Determine the [x, y] coordinate at the center of the cell enclosing the given text.  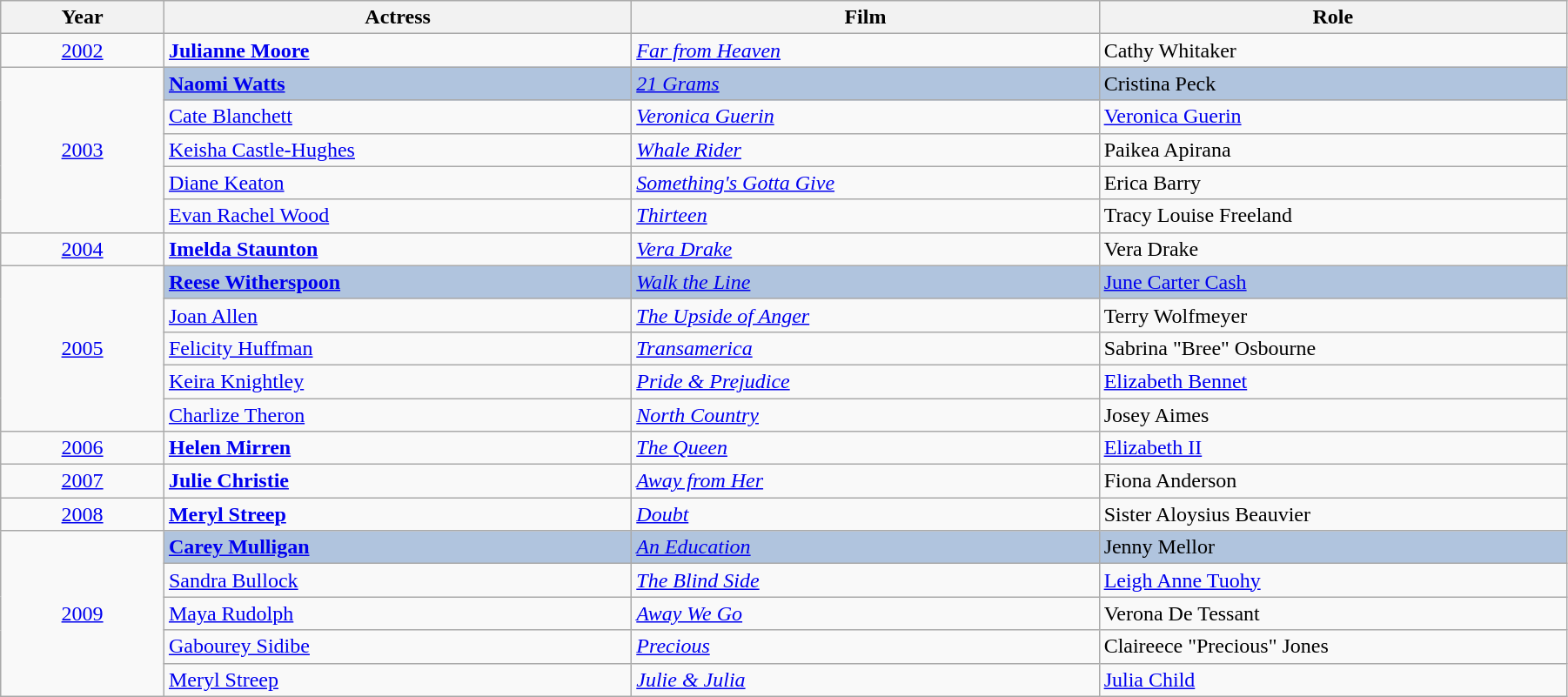
Walk the Line [865, 282]
North Country [865, 415]
Sabrina "Bree" Osbourne [1333, 348]
Cathy Whitaker [1333, 50]
Julia Child [1333, 680]
The Queen [865, 448]
2009 [83, 613]
Keisha Castle-Hughes [397, 150]
Role [1333, 17]
Erica Barry [1333, 183]
Sandra Bullock [397, 580]
Julie & Julia [865, 680]
Terry Wolfmeyer [1333, 315]
Transamerica [865, 348]
Evan Rachel Wood [397, 216]
An Education [865, 547]
Cristina Peck [1333, 84]
Reese Witherspoon [397, 282]
Actress [397, 17]
June Carter Cash [1333, 282]
Precious [865, 647]
Away We Go [865, 613]
Julianne Moore [397, 50]
2005 [83, 348]
21 Grams [865, 84]
2007 [83, 481]
Film [865, 17]
Charlize Theron [397, 415]
Cate Blanchett [397, 117]
2006 [83, 448]
Year [83, 17]
The Upside of Anger [865, 315]
Far from Heaven [865, 50]
Leigh Anne Tuohy [1333, 580]
Fiona Anderson [1333, 481]
Something's Gotta Give [865, 183]
Helen Mirren [397, 448]
2008 [83, 514]
2002 [83, 50]
Josey Aimes [1333, 415]
Tracy Louise Freeland [1333, 216]
Verona De Tessant [1333, 613]
Felicity Huffman [397, 348]
Maya Rudolph [397, 613]
Naomi Watts [397, 84]
Carey Mulligan [397, 547]
Imelda Staunton [397, 249]
Claireece "Precious" Jones [1333, 647]
Whale Rider [865, 150]
Doubt [865, 514]
Gabourey Sidibe [397, 647]
Joan Allen [397, 315]
Elizabeth Bennet [1333, 381]
Jenny Mellor [1333, 547]
2004 [83, 249]
Keira Knightley [397, 381]
2003 [83, 150]
Julie Christie [397, 481]
Pride & Prejudice [865, 381]
Away from Her [865, 481]
The Blind Side [865, 580]
Sister Aloysius Beauvier [1333, 514]
Paikea Apirana [1333, 150]
Diane Keaton [397, 183]
Elizabeth II [1333, 448]
Thirteen [865, 216]
